Provide the [x, y] coordinate of the cell's center where the given text is located.  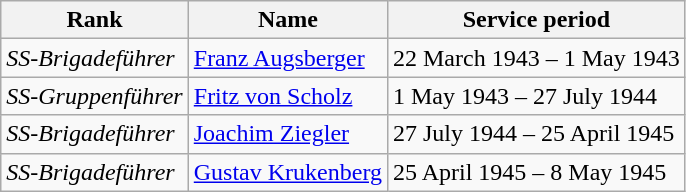
SS-Gruppenführer [95, 96]
Gustav Krukenberg [288, 172]
Name [288, 20]
Rank [95, 20]
22 March 1943 – 1 May 1943 [536, 58]
27 July 1944 – 25 April 1945 [536, 134]
Fritz von Scholz [288, 96]
25 April 1945 – 8 May 1945 [536, 172]
Joachim Ziegler [288, 134]
Service period [536, 20]
Franz Augsberger [288, 58]
1 May 1943 – 27 July 1944 [536, 96]
